Output the [X, Y] coordinate of the center of the cell containing the given text.  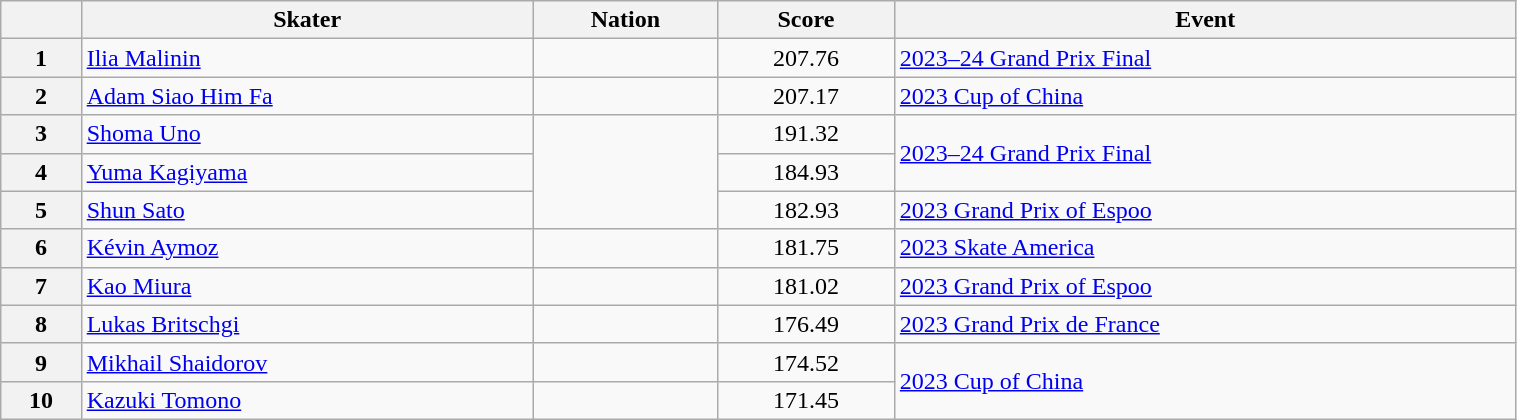
181.02 [806, 286]
184.93 [806, 172]
181.75 [806, 248]
Mikhail Shaidorov [307, 362]
9 [41, 362]
Adam Siao Him Fa [307, 96]
6 [41, 248]
7 [41, 286]
182.93 [806, 210]
174.52 [806, 362]
207.17 [806, 96]
2023 Skate America [1205, 248]
176.49 [806, 324]
Yuma Kagiyama [307, 172]
Score [806, 20]
1 [41, 58]
Shoma Uno [307, 134]
Lukas Britschgi [307, 324]
2 [41, 96]
8 [41, 324]
207.76 [806, 58]
4 [41, 172]
Ilia Malinin [307, 58]
Kao Miura [307, 286]
Nation [625, 20]
2023 Grand Prix de France [1205, 324]
Kévin Aymoz [307, 248]
Event [1205, 20]
191.32 [806, 134]
Shun Sato [307, 210]
10 [41, 400]
3 [41, 134]
Skater [307, 20]
5 [41, 210]
171.45 [806, 400]
Kazuki Tomono [307, 400]
